Determine the [x, y] coordinate at the center of the cell enclosing the given text.  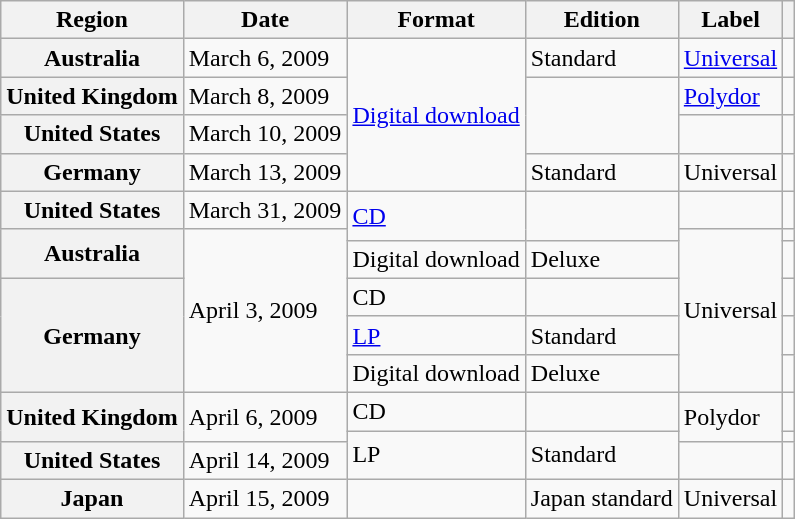
Date [265, 20]
April 14, 2009 [265, 461]
March 10, 2009 [265, 134]
Format [436, 20]
Japan standard [602, 499]
April 15, 2009 [265, 499]
April 3, 2009 [265, 310]
March 13, 2009 [265, 172]
Label [730, 20]
April 6, 2009 [265, 416]
March 6, 2009 [265, 58]
Region [92, 20]
Japan [92, 499]
Edition [602, 20]
March 8, 2009 [265, 96]
March 31, 2009 [265, 210]
